Output the [X, Y] coordinate of the center of the cell containing the given text.  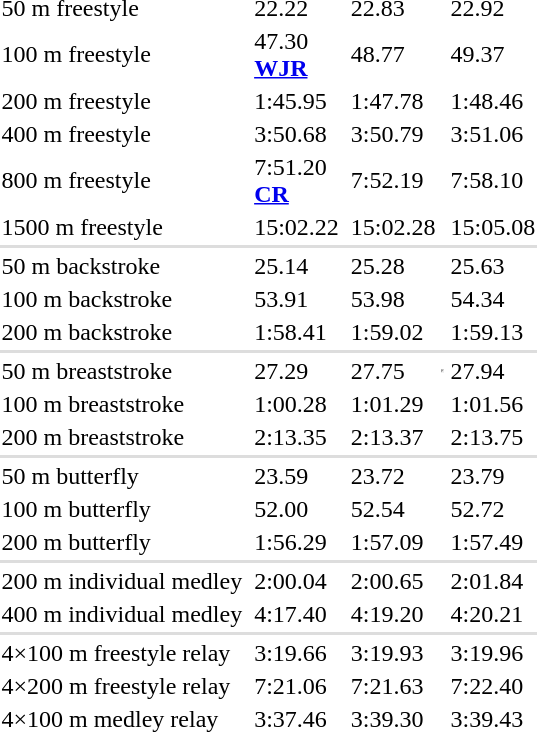
4:17.40 [297, 614]
2:13.35 [297, 437]
400 m freestyle [122, 134]
3:19.96 [493, 653]
50 m breaststroke [122, 371]
200 m breaststroke [122, 437]
800 m freestyle [122, 180]
48.77 [393, 54]
1:01.29 [393, 404]
200 m butterfly [122, 542]
2:13.75 [493, 437]
23.59 [297, 476]
2:00.65 [393, 581]
53.98 [393, 299]
1:47.78 [393, 101]
200 m individual medley [122, 581]
27.94 [493, 371]
100 m butterfly [122, 509]
23.79 [493, 476]
4:19.20 [393, 614]
25.63 [493, 266]
47.30WJR [297, 54]
52.72 [493, 509]
7:52.19 [393, 180]
7:58.10 [493, 180]
100 m backstroke [122, 299]
1:57.09 [393, 542]
2:13.37 [393, 437]
1:59.13 [493, 332]
100 m breaststroke [122, 404]
15:02.28 [393, 227]
15:02.22 [297, 227]
7:21.06 [297, 686]
1:45.95 [297, 101]
100 m freestyle [122, 54]
4×200 m freestyle relay [122, 686]
50 m backstroke [122, 266]
7:22.40 [493, 686]
27.29 [297, 371]
2:01.84 [493, 581]
7:21.63 [393, 686]
1:01.56 [493, 404]
1:58.41 [297, 332]
25.14 [297, 266]
54.34 [493, 299]
2:00.04 [297, 581]
15:05.08 [493, 227]
1500 m freestyle [122, 227]
4:20.21 [493, 614]
3:50.68 [297, 134]
1:48.46 [493, 101]
1:59.02 [393, 332]
400 m individual medley [122, 614]
1:57.49 [493, 542]
200 m freestyle [122, 101]
3:51.06 [493, 134]
1:56.29 [297, 542]
3:19.66 [297, 653]
3:50.79 [393, 134]
23.72 [393, 476]
200 m backstroke [122, 332]
25.28 [393, 266]
3:19.93 [393, 653]
52.54 [393, 509]
52.00 [297, 509]
49.37 [493, 54]
53.91 [297, 299]
7:51.20CR [297, 180]
4×100 m freestyle relay [122, 653]
50 m butterfly [122, 476]
1:00.28 [297, 404]
27.75 [393, 371]
